From the cell containing the given text, extract its center point as [X, Y] coordinate. 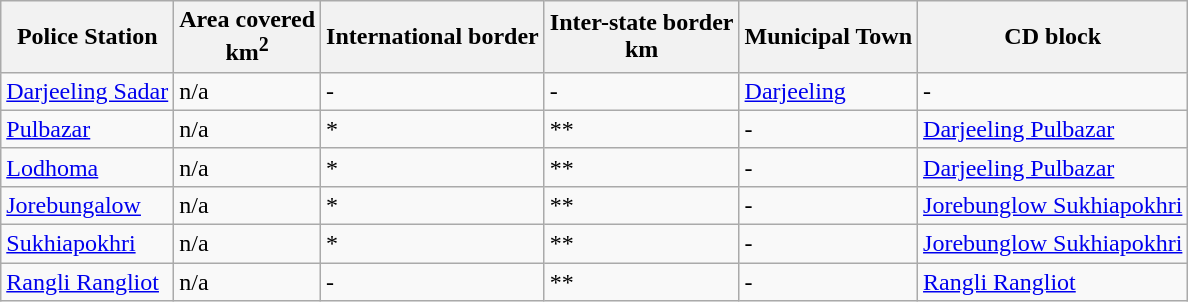
Darjeeling Sadar [88, 91]
Area coveredkm2 [248, 37]
Inter-state borderkm [642, 37]
International border [433, 37]
Sukhiapokhri [88, 244]
Pulbazar [88, 129]
CD block [1053, 37]
Police Station [88, 37]
Darjeeling [828, 91]
Jorebungalow [88, 205]
Lodhoma [88, 167]
Municipal Town [828, 37]
